Detect which cell encompasses the target text, then output its (x, y) center coordinate. 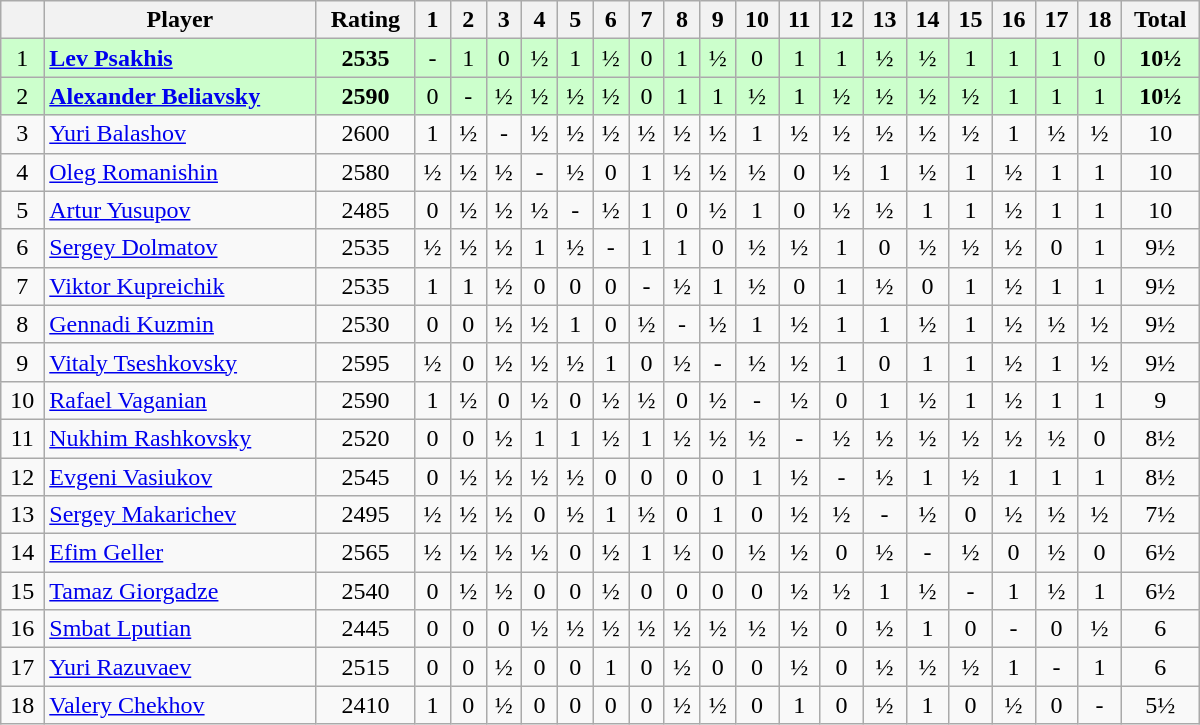
Lev Psakhis (180, 58)
2565 (366, 553)
Rafael Vaganian (180, 400)
Yuri Razuvaev (180, 667)
Vitaly Tseshkovsky (180, 362)
Evgeni Vasiukov (180, 477)
2485 (366, 210)
Yuri Balashov (180, 134)
Tamaz Giorgadze (180, 591)
Artur Yusupov (180, 210)
Sergey Dolmatov (180, 248)
2595 (366, 362)
5½ (1160, 705)
Player (180, 20)
Rating (366, 20)
Total (1160, 20)
2530 (366, 324)
2600 (366, 134)
2580 (366, 172)
2495 (366, 515)
2515 (366, 667)
2545 (366, 477)
Oleg Romanishin (180, 172)
Alexander Beliavsky (180, 96)
Nukhim Rashkovsky (180, 438)
Gennadi Kuzmin (180, 324)
7½ (1160, 515)
Valery Chekhov (180, 705)
Smbat Lputian (180, 629)
Sergey Makarichev (180, 515)
2410 (366, 705)
Efim Geller (180, 553)
2520 (366, 438)
Viktor Kupreichik (180, 286)
2445 (366, 629)
2540 (366, 591)
